Capture the cell that displays the provided text and extract its [x, y] central coordinate. 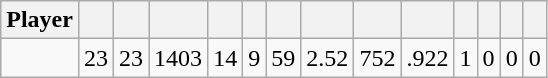
752 [378, 58]
Player [40, 20]
9 [254, 58]
2.52 [328, 58]
1403 [178, 58]
.922 [428, 58]
14 [226, 58]
59 [284, 58]
1 [466, 58]
